Capture the cell that displays the provided text and extract its [x, y] central coordinate. 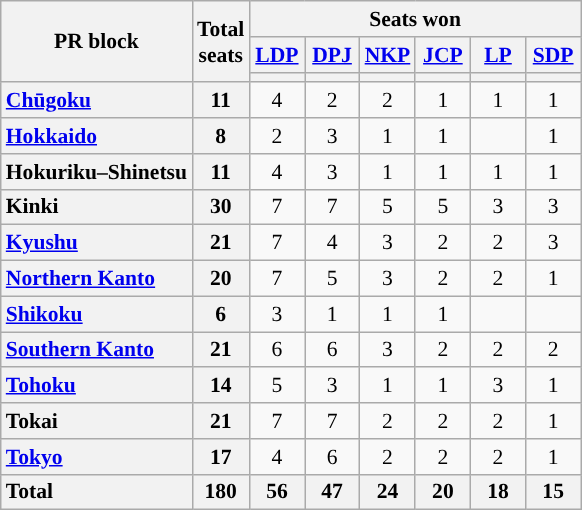
Tokyo [96, 457]
14 [220, 386]
Shikoku [96, 314]
8 [220, 136]
JCP [442, 55]
180 [220, 492]
DPJ [332, 55]
18 [498, 492]
56 [276, 492]
Total [96, 492]
15 [554, 492]
30 [220, 207]
Seats won [414, 19]
Chūgoku [96, 101]
PR block [96, 42]
24 [388, 492]
NKP [388, 55]
47 [332, 492]
Hokuriku–Shinetsu [96, 172]
Southern Kanto [96, 350]
Tohoku [96, 386]
Kyushu [96, 243]
Hokkaido [96, 136]
Totalseats [220, 42]
17 [220, 457]
Tokai [96, 421]
Northern Kanto [96, 279]
LP [498, 55]
SDP [554, 55]
LDP [276, 55]
Kinki [96, 207]
